Return the [x, y] coordinate for the center point of the cell that contains the specified text.  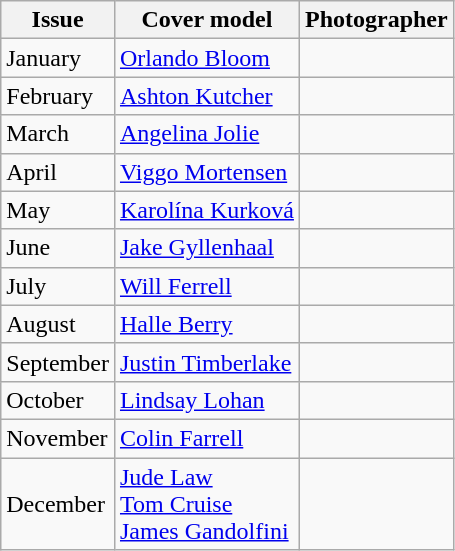
January [58, 58]
December [58, 504]
September [58, 362]
Angelina Jolie [206, 134]
July [58, 286]
Orlando Bloom [206, 58]
Colin Farrell [206, 438]
Jude Law Tom Cruise James Gandolfini [206, 504]
Photographer [376, 20]
November [58, 438]
Will Ferrell [206, 286]
Lindsay Lohan [206, 400]
June [58, 248]
March [58, 134]
Issue [58, 20]
Karolína Kurková [206, 210]
Viggo Mortensen [206, 172]
August [58, 324]
April [58, 172]
Halle Berry [206, 324]
February [58, 96]
May [58, 210]
Jake Gyllenhaal [206, 248]
October [58, 400]
Cover model [206, 20]
Justin Timberlake [206, 362]
Ashton Kutcher [206, 96]
